For the text-containing cell, return its midpoint in (x, y) coordinate format. 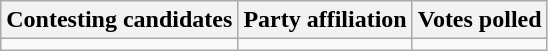
Party affiliation (325, 20)
Contesting candidates (120, 20)
Votes polled (480, 20)
